Find where the given text appears and provide that cell's center as (X, Y) coordinate. 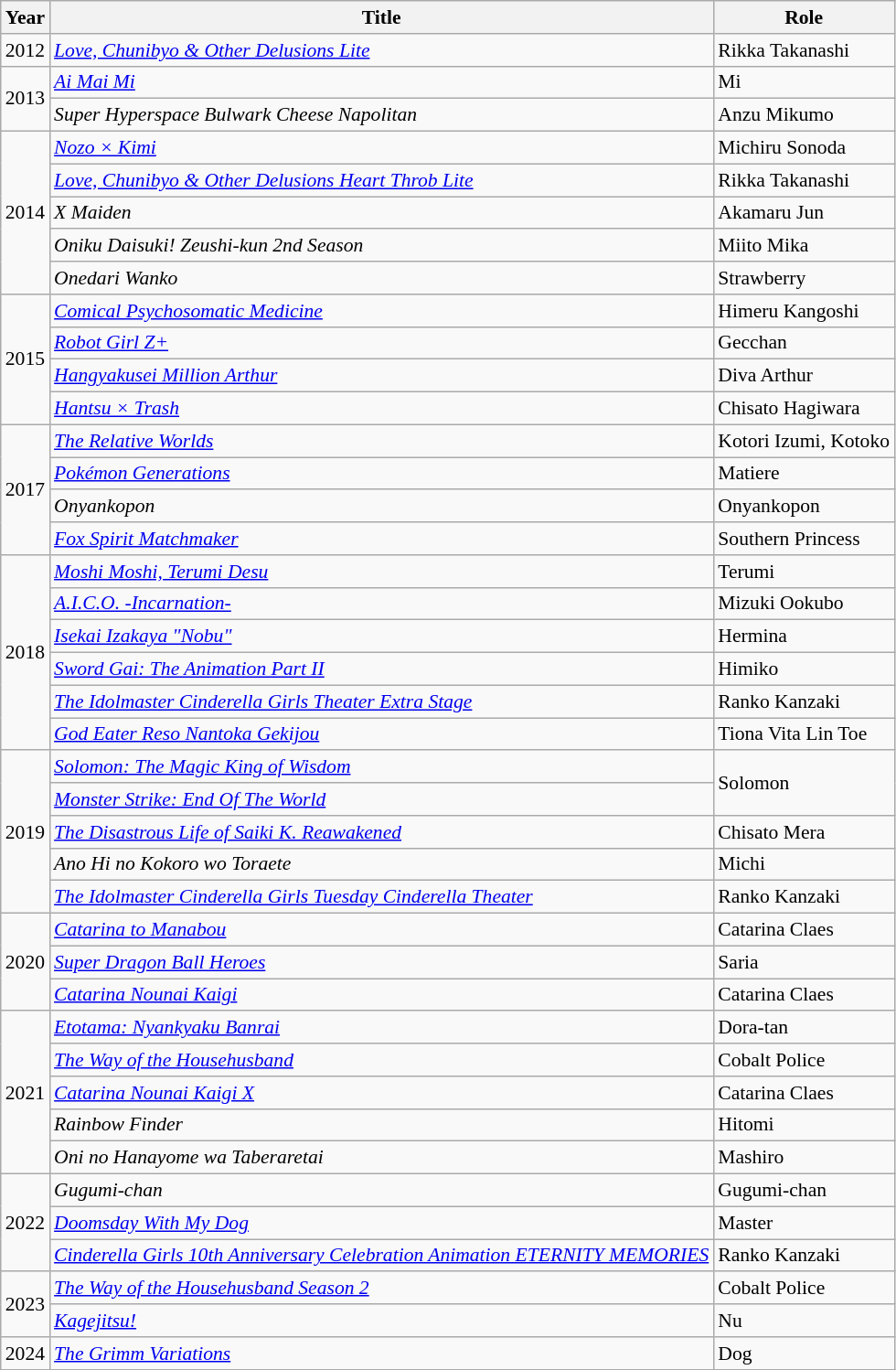
Hangyakusei Million Arthur (381, 376)
2014 (26, 213)
Cinderella Girls 10th Anniversary Celebration Animation ETERNITY MEMORIES (381, 1256)
Matiere (804, 474)
Michiru Sonoda (804, 148)
God Eater Reso Nantoka Gekijou (381, 734)
Super Dragon Ball Heroes (381, 962)
Super Hyperspace Bulwark Cheese Napolitan (381, 115)
Kagejitsu! (381, 1321)
The Idolmaster Cinderella Girls Tuesday Cinderella Theater (381, 897)
Master (804, 1223)
Mashiro (804, 1158)
A.I.C.O. -Incarnation- (381, 604)
Mizuki Ookubo (804, 604)
Moshi Moshi, Terumi Desu (381, 572)
Chisato Hagiwara (804, 409)
Onedari Wanko (381, 278)
2023 (26, 1304)
Etotama: Nyankyaku Banrai (381, 1028)
Rainbow Finder (381, 1125)
2022 (26, 1224)
Miito Mika (804, 246)
Nu (804, 1321)
Robot Girl Z+ (381, 343)
Akamaru Jun (804, 213)
Terumi (804, 572)
Mi (804, 82)
Strawberry (804, 278)
2015 (26, 359)
X Maiden (381, 213)
2012 (26, 50)
Oniku Daisuki! Zeushi-kun 2nd Season (381, 246)
Title (381, 17)
Ano Hi no Kokoro wo Toraete (381, 864)
Love, Chunibyo & Other Delusions Heart Throb Lite (381, 180)
Diva Arthur (804, 376)
Southern Princess (804, 539)
Kotori Izumi, Kotoko (804, 441)
Sword Gai: The Animation Part II (381, 669)
Himeru Kangoshi (804, 311)
Gecchan (804, 343)
Saria (804, 962)
2019 (26, 832)
Monster Strike: End Of The World (381, 799)
Isekai Izakaya "Nobu" (381, 637)
Pokémon Generations (381, 474)
Catarina Nounai Kaigi (381, 995)
2020 (26, 962)
Tiona Vita Lin Toe (804, 734)
Anzu Mikumo (804, 115)
Chisato Mera (804, 832)
Solomon: The Magic King of Wisdom (381, 767)
2013 (26, 99)
2021 (26, 1093)
The Relative Worlds (381, 441)
Hitomi (804, 1125)
Hantsu × Trash (381, 409)
Himiko (804, 669)
Year (26, 17)
The Disastrous Life of Saiki K. Reawakened (381, 832)
Catarina to Manabou (381, 930)
Dora-tan (804, 1028)
Catarina Nounai Kaigi X (381, 1093)
Dog (804, 1354)
Michi (804, 864)
Doomsday With My Dog (381, 1223)
The Way of the Househusband (381, 1060)
Nozo × Kimi (381, 148)
Love, Chunibyo & Other Delusions Lite (381, 50)
Solomon (804, 783)
Ai Mai Mi (381, 82)
Hermina (804, 637)
Role (804, 17)
2017 (26, 489)
The Way of the Househusband Season 2 (381, 1289)
Fox Spirit Matchmaker (381, 539)
Comical Psychosomatic Medicine (381, 311)
2018 (26, 653)
The Idolmaster Cinderella Girls Theater Extra Stage (381, 701)
The Grimm Variations (381, 1354)
2024 (26, 1354)
Oni no Hanayome wa Taberaretai (381, 1158)
